For the text-containing cell, return its midpoint in [x, y] coordinate format. 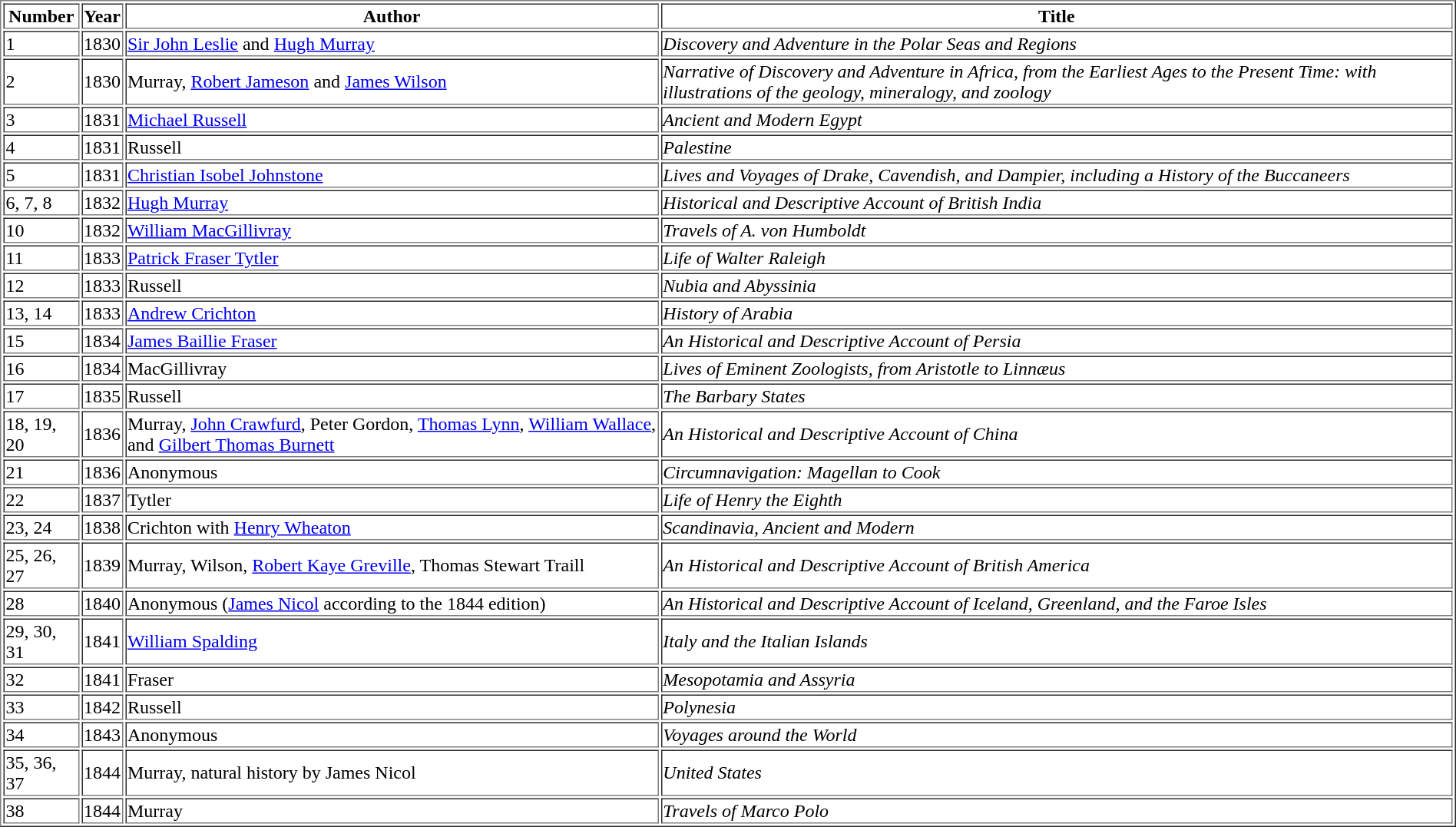
Hugh Murray [392, 203]
Travels of Marco Polo [1057, 811]
An Historical and Descriptive Account of Persia [1057, 341]
Murray [392, 811]
Tytler [392, 499]
25, 26, 27 [41, 565]
15 [41, 341]
Scandinavia, Ancient and Modern [1057, 527]
Andrew Crichton [392, 313]
1837 [102, 499]
Historical and Descriptive Account of British India [1057, 203]
1843 [102, 734]
Palestine [1057, 147]
James Baillie Fraser [392, 341]
Fraser [392, 679]
1 [41, 43]
Year [102, 15]
William MacGillivray [392, 230]
Lives and Voyages of Drake, Cavendish, and Dampier, including a History of the Buccaneers [1057, 175]
Life of Walter Raleigh [1057, 258]
Voyages around the World [1057, 734]
16 [41, 369]
32 [41, 679]
1835 [102, 396]
An Historical and Descriptive Account of Iceland, Greenland, and the Faroe Isles [1057, 604]
An Historical and Descriptive Account of British America [1057, 565]
33 [41, 706]
4 [41, 147]
Discovery and Adventure in the Polar Seas and Regions [1057, 43]
Polynesia [1057, 706]
34 [41, 734]
Murray, Robert Jameson and James Wilson [392, 81]
Nubia and Abyssinia [1057, 286]
38 [41, 811]
The Barbary States [1057, 396]
Murray, Wilson, Robert Kaye Greville, Thomas Stewart Traill [392, 565]
21 [41, 471]
Murray, John Crawfurd, Peter Gordon, Thomas Lynn, William Wallace, and Gilbert Thomas Burnett [392, 435]
29, 30, 31 [41, 642]
12 [41, 286]
35, 36, 37 [41, 772]
Sir John Leslie and Hugh Murray [392, 43]
Anonymous (James Nicol according to the 1844 edition) [392, 604]
An Historical and Descriptive Account of China [1057, 435]
5 [41, 175]
History of Arabia [1057, 313]
Lives of Eminent Zoologists, from Aristotle to Linnæus [1057, 369]
23, 24 [41, 527]
Circumnavigation: Magellan to Cook [1057, 471]
1840 [102, 604]
Christian Isobel Johnstone [392, 175]
Michael Russell [392, 120]
Travels of A. von Humboldt [1057, 230]
13, 14 [41, 313]
6, 7, 8 [41, 203]
28 [41, 604]
Life of Henry the Eighth [1057, 499]
Italy and the Italian Islands [1057, 642]
17 [41, 396]
MacGillivray [392, 369]
Crichton with Henry Wheaton [392, 527]
1839 [102, 565]
Title [1057, 15]
10 [41, 230]
Patrick Fraser Tytler [392, 258]
Ancient and Modern Egypt [1057, 120]
Author [392, 15]
Number [41, 15]
2 [41, 81]
1838 [102, 527]
United States [1057, 772]
William Spalding [392, 642]
11 [41, 258]
22 [41, 499]
18, 19, 20 [41, 435]
Mesopotamia and Assyria [1057, 679]
Murray, natural history by James Nicol [392, 772]
3 [41, 120]
1842 [102, 706]
